Determine the (x, y) coordinate at the center of the cell enclosing the given text.  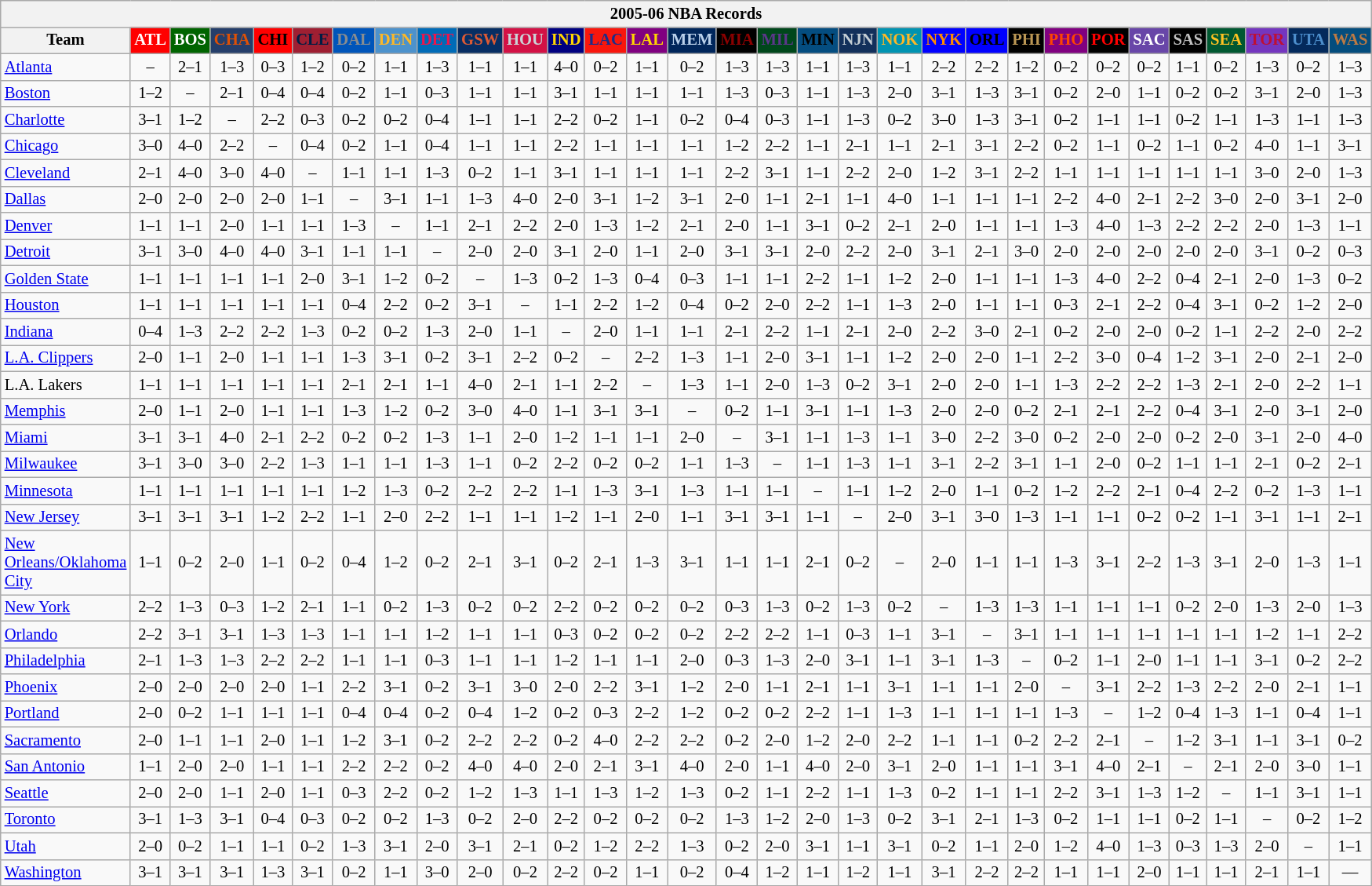
New Jersey (66, 517)
Milwaukee (66, 464)
Orlando (66, 634)
Detroit (66, 252)
GSW (480, 40)
Denver (66, 225)
Philadelphia (66, 661)
NYK (944, 40)
Miami (66, 437)
San Antonio (66, 767)
POR (1108, 40)
Dallas (66, 199)
PHO (1066, 40)
DEN (395, 40)
CLE (312, 40)
Washington (66, 873)
PHI (1026, 40)
NJN (858, 40)
L.A. Lakers (66, 385)
ORL (987, 40)
Atlanta (66, 67)
Toronto (66, 819)
MIA (737, 40)
SAC (1148, 40)
LAL (647, 40)
Charlotte (66, 120)
LAC (606, 40)
CHI (273, 40)
UTA (1308, 40)
MIL (778, 40)
Cleveland (66, 173)
BOS (190, 40)
Team (66, 40)
Utah (66, 846)
MEM (692, 40)
2005-06 NBA Records (686, 13)
DAL (353, 40)
Chicago (66, 146)
New York (66, 607)
Golden State (66, 279)
SEA (1226, 40)
ATL (151, 40)
HOU (526, 40)
MIN (818, 40)
WAS (1350, 40)
TOR (1267, 40)
Portland (66, 713)
Minnesota (66, 490)
Memphis (66, 411)
Indiana (66, 332)
L.A. Clippers (66, 358)
Phoenix (66, 687)
DET (437, 40)
IND (566, 40)
Seattle (66, 793)
— (1350, 873)
SAS (1188, 40)
Boston (66, 93)
Houston (66, 305)
New Orleans/Oklahoma City (66, 563)
NOK (901, 40)
CHA (232, 40)
Sacramento (66, 740)
